Detect which cell encompasses the target text, then output its (X, Y) center coordinate. 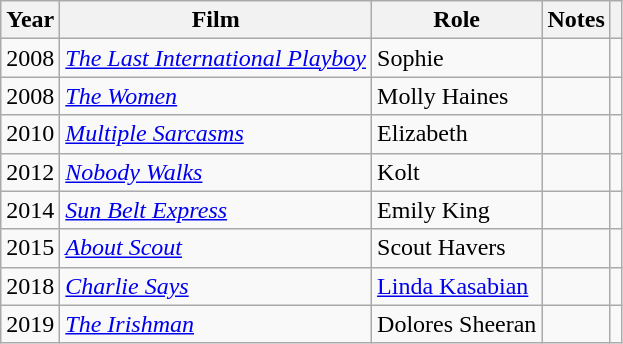
The Last International Playboy (216, 58)
Elizabeth (457, 134)
2018 (30, 286)
2019 (30, 324)
Year (30, 20)
The Irishman (216, 324)
2012 (30, 172)
Charlie Says (216, 286)
2015 (30, 248)
Nobody Walks (216, 172)
Scout Havers (457, 248)
Kolt (457, 172)
Emily King (457, 210)
Sun Belt Express (216, 210)
2010 (30, 134)
Dolores Sheeran (457, 324)
2014 (30, 210)
Molly Haines (457, 96)
About Scout (216, 248)
Film (216, 20)
Linda Kasabian (457, 286)
Multiple Sarcasms (216, 134)
The Women (216, 96)
Notes (576, 20)
Role (457, 20)
Sophie (457, 58)
